Scan for the cell matching the given text and deliver its (X, Y) coordinate at center. 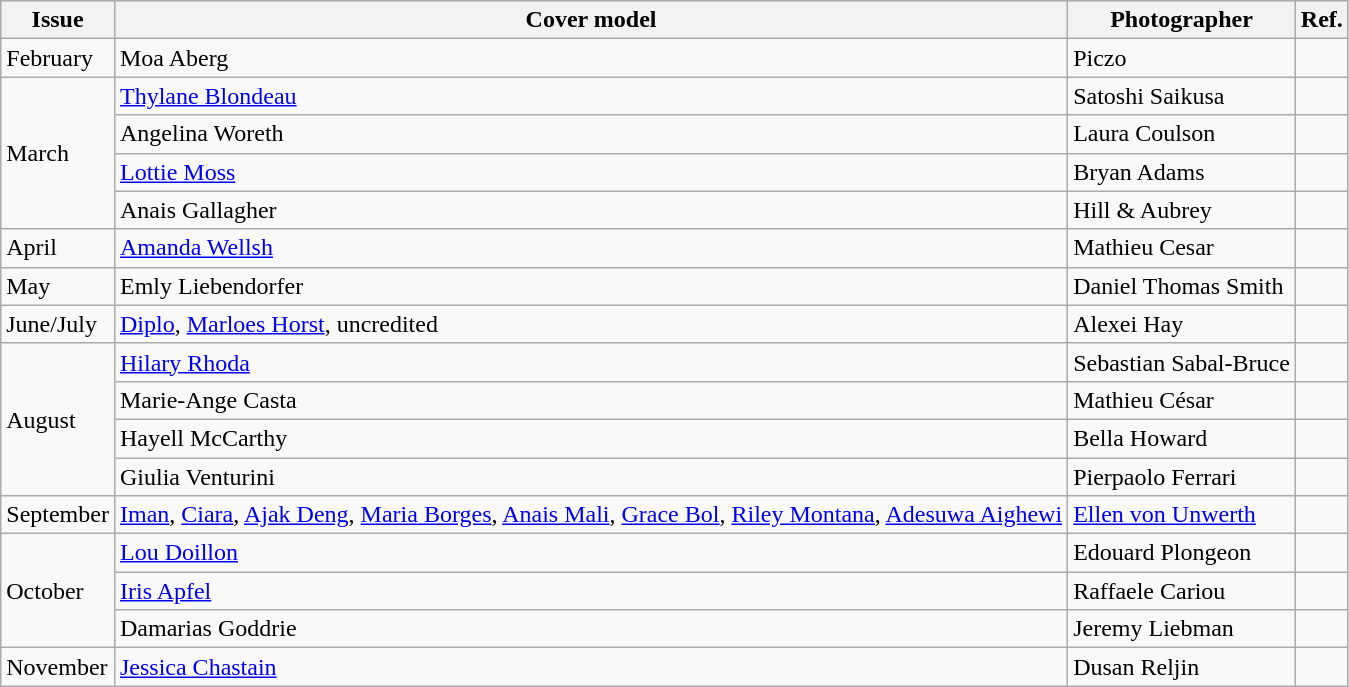
Issue (58, 20)
Mathieu Cesar (1182, 248)
Cover model (590, 20)
Edouard Plongeon (1182, 553)
Giulia Venturini (590, 477)
Anais Gallagher (590, 210)
Sebastian Sabal-Bruce (1182, 362)
Iris Apfel (590, 591)
Diplo, Marloes Horst, uncredited (590, 324)
Hill & Aubrey (1182, 210)
May (58, 286)
Dusan Reljin (1182, 667)
Laura Coulson (1182, 134)
Amanda Wellsh (590, 248)
February (58, 58)
Angelina Woreth (590, 134)
Lottie Moss (590, 172)
Daniel Thomas Smith (1182, 286)
Hilary Rhoda (590, 362)
Jessica Chastain (590, 667)
Piczo (1182, 58)
Jeremy Liebman (1182, 629)
Ref. (1322, 20)
Pierpaolo Ferrari (1182, 477)
Satoshi Saikusa (1182, 96)
April (58, 248)
Iman, Ciara, Ajak Deng, Maria Borges, Anais Mali, Grace Bol, Riley Montana, Adesuwa Aighewi (590, 515)
Damarias Goddrie (590, 629)
Moa Aberg (590, 58)
Lou Doillon (590, 553)
March (58, 153)
Marie-Ange Casta (590, 400)
October (58, 591)
August (58, 419)
Thylane Blondeau (590, 96)
Ellen von Unwerth (1182, 515)
September (58, 515)
Emly Liebendorfer (590, 286)
Photographer (1182, 20)
June/July (58, 324)
Mathieu César (1182, 400)
Bella Howard (1182, 438)
November (58, 667)
Bryan Adams (1182, 172)
Raffaele Cariou (1182, 591)
Hayell McCarthy (590, 438)
Alexei Hay (1182, 324)
